For the text-containing cell, return its midpoint in (X, Y) coordinate format. 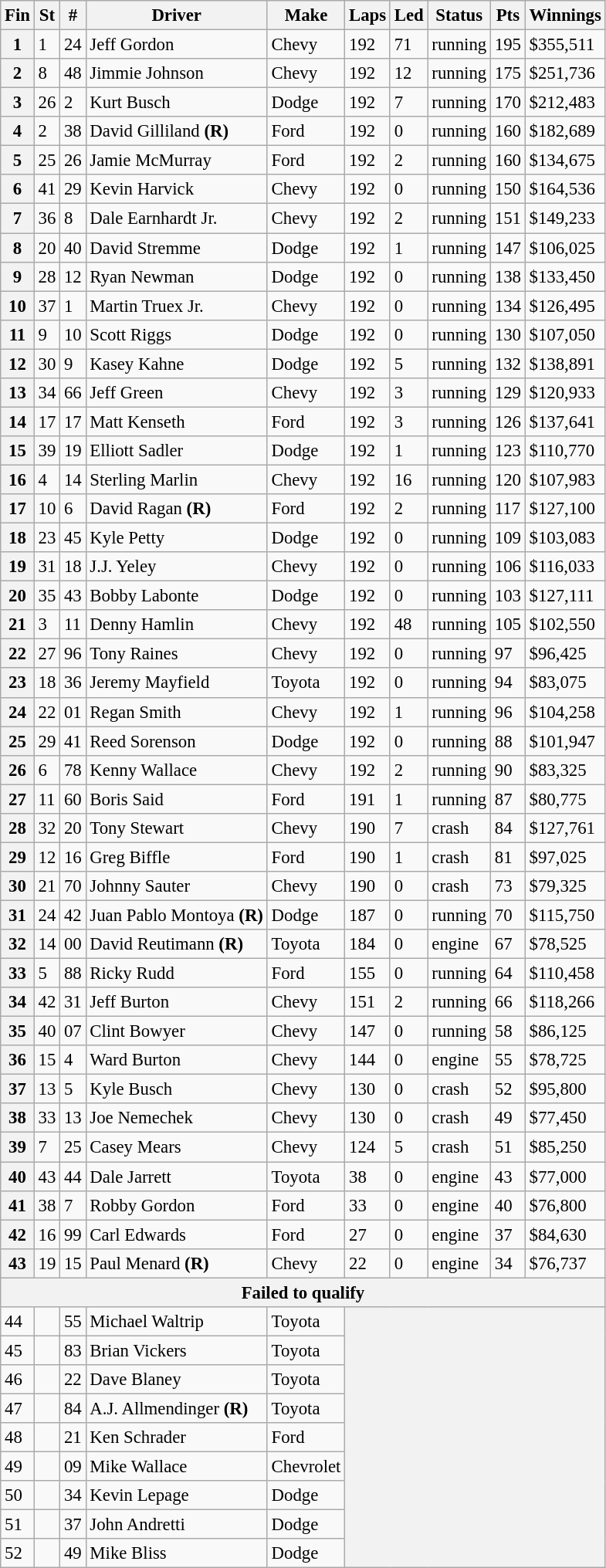
Brian Vickers (176, 1350)
$251,736 (565, 73)
$110,770 (565, 451)
Winnings (565, 15)
$107,983 (565, 479)
J.J. Yeley (176, 567)
Tony Raines (176, 654)
$137,641 (565, 422)
90 (508, 770)
Mike Bliss (176, 1553)
106 (508, 567)
John Andretti (176, 1525)
$103,083 (565, 538)
Dale Jarrett (176, 1177)
150 (508, 189)
David Stremme (176, 248)
Joe Nemechek (176, 1119)
$182,689 (565, 131)
Jeremy Mayfield (176, 683)
126 (508, 422)
$86,125 (565, 1031)
Greg Biffle (176, 857)
60 (73, 799)
Failed to qualify (303, 1292)
$127,111 (565, 596)
Chevrolet (306, 1467)
$77,000 (565, 1177)
Boris Said (176, 799)
144 (367, 1060)
Ricky Rudd (176, 974)
97 (508, 654)
$85,250 (565, 1147)
A.J. Allmendinger (R) (176, 1408)
Michael Waltrip (176, 1322)
David Gilliland (R) (176, 131)
94 (508, 683)
$164,536 (565, 189)
$83,325 (565, 770)
Driver (176, 15)
$102,550 (565, 625)
Kevin Harvick (176, 189)
09 (73, 1467)
Led (409, 15)
$107,050 (565, 334)
Fin (18, 15)
99 (73, 1234)
$80,775 (565, 799)
195 (508, 45)
Juan Pablo Montoya (R) (176, 915)
Dale Earnhardt Jr. (176, 218)
$149,233 (565, 218)
73 (508, 886)
Tony Stewart (176, 828)
Ward Burton (176, 1060)
87 (508, 799)
58 (508, 1031)
$133,450 (565, 276)
$110,458 (565, 974)
Kasey Kahne (176, 364)
Matt Kenseth (176, 422)
$76,800 (565, 1205)
129 (508, 393)
83 (73, 1350)
50 (18, 1495)
Bobby Labonte (176, 596)
132 (508, 364)
$116,033 (565, 567)
$127,100 (565, 509)
170 (508, 103)
Mike Wallace (176, 1467)
$106,025 (565, 248)
Status (459, 15)
$95,800 (565, 1089)
Martin Truex Jr. (176, 306)
47 (18, 1408)
00 (73, 944)
105 (508, 625)
Kyle Busch (176, 1089)
Dave Blaney (176, 1380)
01 (73, 712)
David Reutimann (R) (176, 944)
$104,258 (565, 712)
Jimmie Johnson (176, 73)
$120,933 (565, 393)
$212,483 (565, 103)
184 (367, 944)
Sterling Marlin (176, 479)
191 (367, 799)
78 (73, 770)
Kyle Petty (176, 538)
187 (367, 915)
Make (306, 15)
$77,450 (565, 1119)
Jeff Gordon (176, 45)
David Ragan (R) (176, 509)
$96,425 (565, 654)
138 (508, 276)
Casey Mears (176, 1147)
Johnny Sauter (176, 886)
81 (508, 857)
155 (367, 974)
$138,891 (565, 364)
Scott Riggs (176, 334)
$78,725 (565, 1060)
Kurt Busch (176, 103)
$83,075 (565, 683)
64 (508, 974)
Paul Menard (R) (176, 1263)
$134,675 (565, 161)
07 (73, 1031)
175 (508, 73)
Jeff Green (176, 393)
Clint Bowyer (176, 1031)
109 (508, 538)
Robby Gordon (176, 1205)
$97,025 (565, 857)
120 (508, 479)
124 (367, 1147)
Kenny Wallace (176, 770)
Jamie McMurray (176, 161)
Ken Schrader (176, 1438)
Laps (367, 15)
117 (508, 509)
$78,525 (565, 944)
Regan Smith (176, 712)
$115,750 (565, 915)
134 (508, 306)
$118,266 (565, 1002)
123 (508, 451)
$84,630 (565, 1234)
Denny Hamlin (176, 625)
$126,495 (565, 306)
# (73, 15)
St (46, 15)
71 (409, 45)
$101,947 (565, 741)
67 (508, 944)
103 (508, 596)
$79,325 (565, 886)
Ryan Newman (176, 276)
$76,737 (565, 1263)
46 (18, 1380)
Reed Sorenson (176, 741)
Kevin Lepage (176, 1495)
$355,511 (565, 45)
Pts (508, 15)
Jeff Burton (176, 1002)
Carl Edwards (176, 1234)
Elliott Sadler (176, 451)
$127,761 (565, 828)
